Locate the cell with the specified text and output its [X, Y] center coordinate. 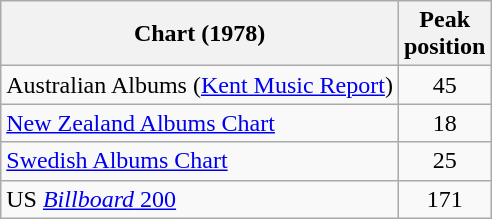
Swedish Albums Chart [200, 161]
18 [444, 123]
Chart (1978) [200, 34]
Peakposition [444, 34]
25 [444, 161]
US Billboard 200 [200, 199]
Australian Albums (Kent Music Report) [200, 85]
45 [444, 85]
New Zealand Albums Chart [200, 123]
171 [444, 199]
